Capture the cell that displays the provided text and extract its (X, Y) central coordinate. 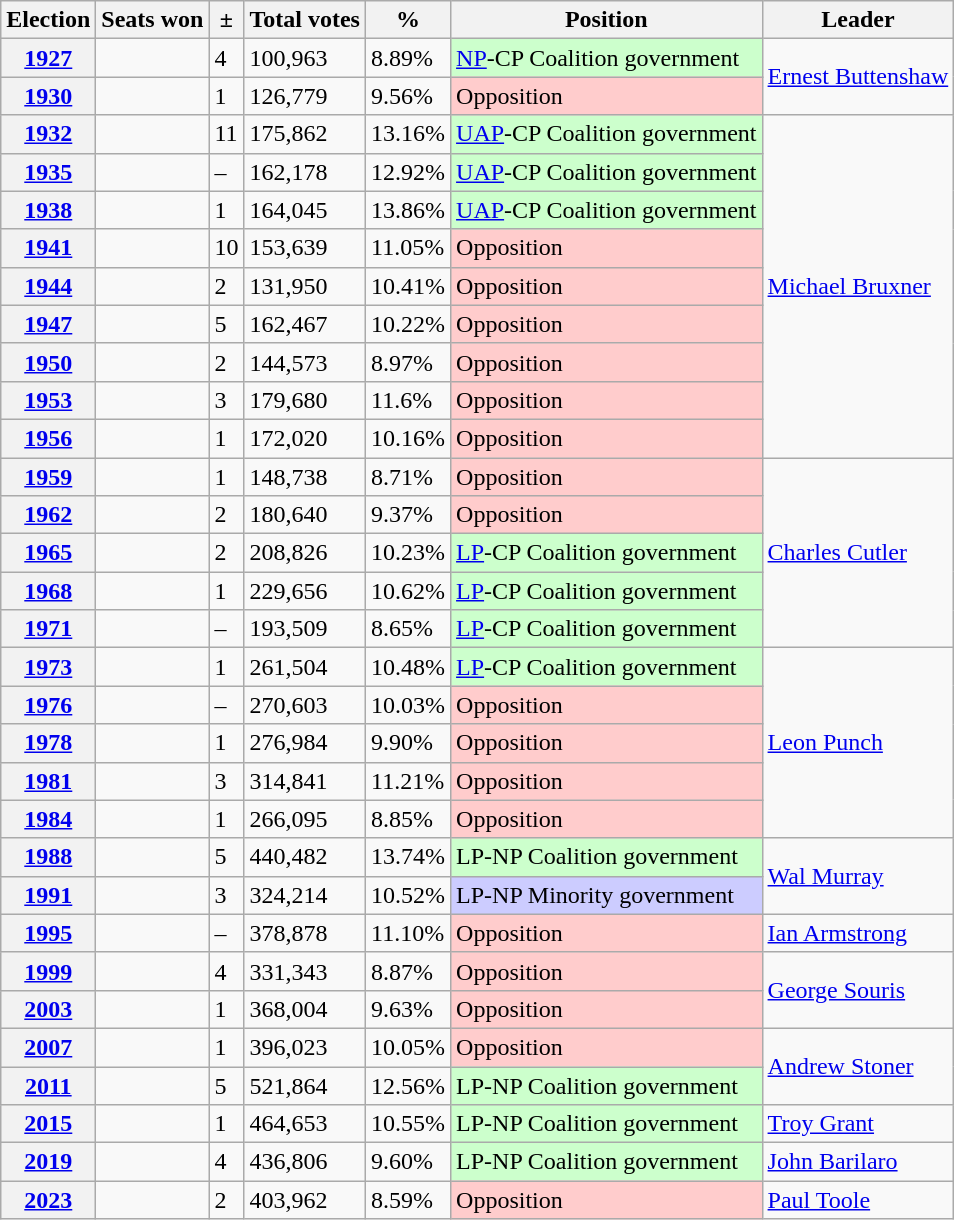
2011 (48, 1085)
1971 (48, 629)
164,045 (305, 210)
331,343 (305, 971)
Seats won (152, 20)
11.10% (408, 933)
1965 (48, 553)
276,984 (305, 743)
180,640 (305, 515)
10.16% (408, 438)
193,509 (305, 629)
10.03% (408, 705)
229,656 (305, 591)
1927 (48, 58)
368,004 (305, 1009)
1973 (48, 667)
1999 (48, 971)
Total votes (305, 20)
Ernest Buttenshaw (858, 77)
126,779 (305, 96)
12.56% (408, 1085)
396,023 (305, 1047)
324,214 (305, 895)
10.48% (408, 667)
378,878 (305, 933)
208,826 (305, 553)
131,950 (305, 286)
NP-CP Coalition government (607, 58)
9.90% (408, 743)
12.92% (408, 172)
179,680 (305, 400)
± (226, 20)
LP-NP Minority government (607, 895)
2007 (48, 1047)
314,841 (305, 781)
1981 (48, 781)
403,962 (305, 1200)
John Barilaro (858, 1162)
162,178 (305, 172)
10.52% (408, 895)
11.21% (408, 781)
8.59% (408, 1200)
2015 (48, 1124)
10.05% (408, 1047)
1968 (48, 591)
10.41% (408, 286)
1962 (48, 515)
1935 (48, 172)
270,603 (305, 705)
1956 (48, 438)
9.56% (408, 96)
100,963 (305, 58)
11 (226, 134)
1978 (48, 743)
Michael Bruxner (858, 286)
8.85% (408, 819)
266,095 (305, 819)
Leader (858, 20)
144,573 (305, 362)
1947 (48, 324)
George Souris (858, 990)
148,738 (305, 477)
9.60% (408, 1162)
8.97% (408, 362)
172,020 (305, 438)
153,639 (305, 248)
1988 (48, 857)
8.89% (408, 58)
261,504 (305, 667)
9.63% (408, 1009)
Election (48, 20)
2023 (48, 1200)
Andrew Stoner (858, 1066)
% (408, 20)
10.23% (408, 553)
10.55% (408, 1124)
464,653 (305, 1124)
Paul Toole (858, 1200)
1953 (48, 400)
1976 (48, 705)
8.87% (408, 971)
8.71% (408, 477)
9.37% (408, 515)
13.74% (408, 857)
1995 (48, 933)
436,806 (305, 1162)
1984 (48, 819)
13.16% (408, 134)
521,864 (305, 1085)
Position (607, 20)
1941 (48, 248)
10 (226, 248)
1944 (48, 286)
Charles Cutler (858, 553)
1930 (48, 96)
Troy Grant (858, 1124)
13.86% (408, 210)
11.05% (408, 248)
1932 (48, 134)
1950 (48, 362)
Leon Punch (858, 743)
10.62% (408, 591)
Wal Murray (858, 876)
Ian Armstrong (858, 933)
2019 (48, 1162)
162,467 (305, 324)
1959 (48, 477)
10.22% (408, 324)
11.6% (408, 400)
1991 (48, 895)
8.65% (408, 629)
2003 (48, 1009)
440,482 (305, 857)
1938 (48, 210)
175,862 (305, 134)
